Capture the cell that displays the provided text and extract its (X, Y) central coordinate. 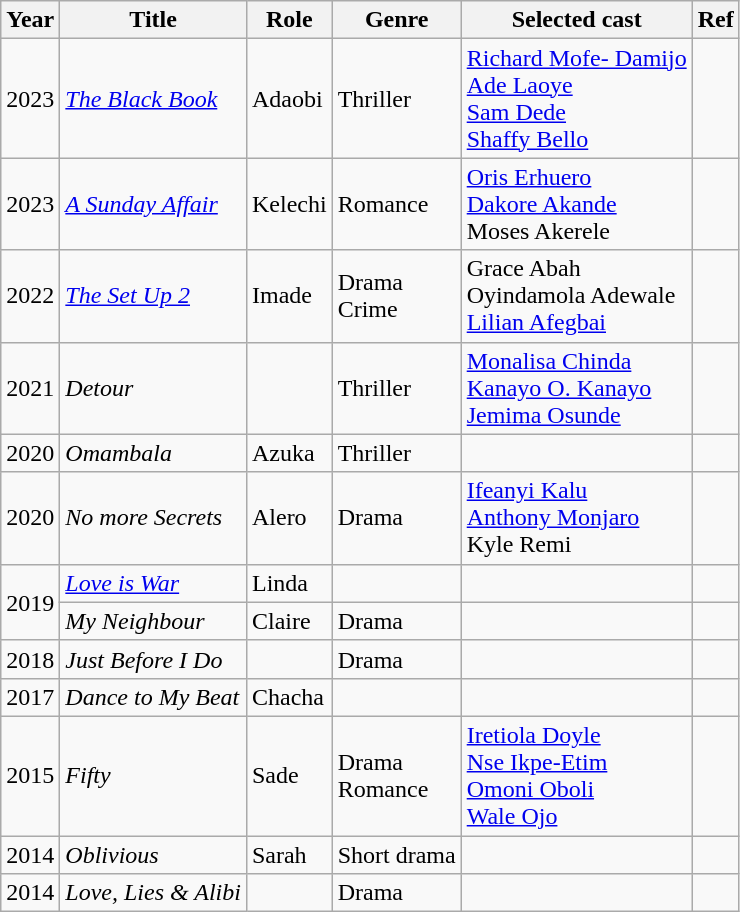
Iretiola DoyleNse Ikpe-EtimOmoni OboliWale Ojo (576, 776)
Richard Mofe- DamijoAde LaoyeSam DedeShaffy Bello (576, 98)
Dance to My Beat (154, 697)
2021 (30, 388)
Monalisa ChindaKanayo O. KanayoJemima Osunde (576, 388)
Year (30, 20)
Claire (289, 621)
Oris ErhueroDakore AkandeMoses Akerele (576, 204)
Omambala (154, 453)
Romance (396, 204)
2015 (30, 776)
A Sunday Affair (154, 204)
Imade (289, 296)
Adaobi (289, 98)
Ref (716, 20)
Chacha (289, 697)
Ifeanyi KaluAnthony MonjaroKyle Remi (576, 518)
DramaCrime (396, 296)
Title (154, 20)
Just Before I Do (154, 659)
DramaRomance (396, 776)
Role (289, 20)
Linda (289, 583)
Oblivious (154, 855)
Detour (154, 388)
No more Secrets (154, 518)
The Set Up 2 (154, 296)
Selected cast (576, 20)
Short drama (396, 855)
Kelechi (289, 204)
Sade (289, 776)
2017 (30, 697)
Fifty (154, 776)
Alero (289, 518)
The Black Book (154, 98)
Love is War (154, 583)
Azuka (289, 453)
Love, Lies & Alibi (154, 893)
2018 (30, 659)
My Neighbour (154, 621)
Sarah (289, 855)
Genre (396, 20)
2022 (30, 296)
Grace AbahOyindamola AdewaleLilian Afegbai (576, 296)
2019 (30, 602)
